Locate the cell with the specified text and output its [x, y] center coordinate. 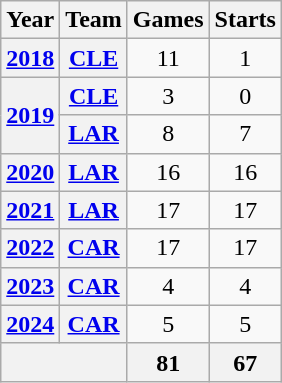
2018 [30, 58]
Year [30, 20]
Games [168, 20]
8 [168, 134]
0 [245, 96]
3 [168, 96]
Starts [245, 20]
81 [168, 362]
11 [168, 58]
2021 [30, 210]
2024 [30, 324]
2023 [30, 286]
67 [245, 362]
2019 [30, 115]
2020 [30, 172]
1 [245, 58]
Team [94, 20]
2022 [30, 248]
7 [245, 134]
